Determine the [x, y] coordinate at the center of the cell enclosing the given text.  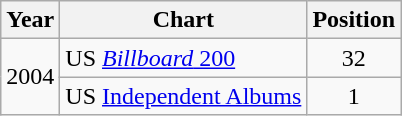
Year [30, 20]
Position [354, 20]
2004 [30, 77]
US Independent Albums [184, 96]
1 [354, 96]
32 [354, 58]
US Billboard 200 [184, 58]
Chart [184, 20]
